Return (x, y) of the center of cell containing provided text 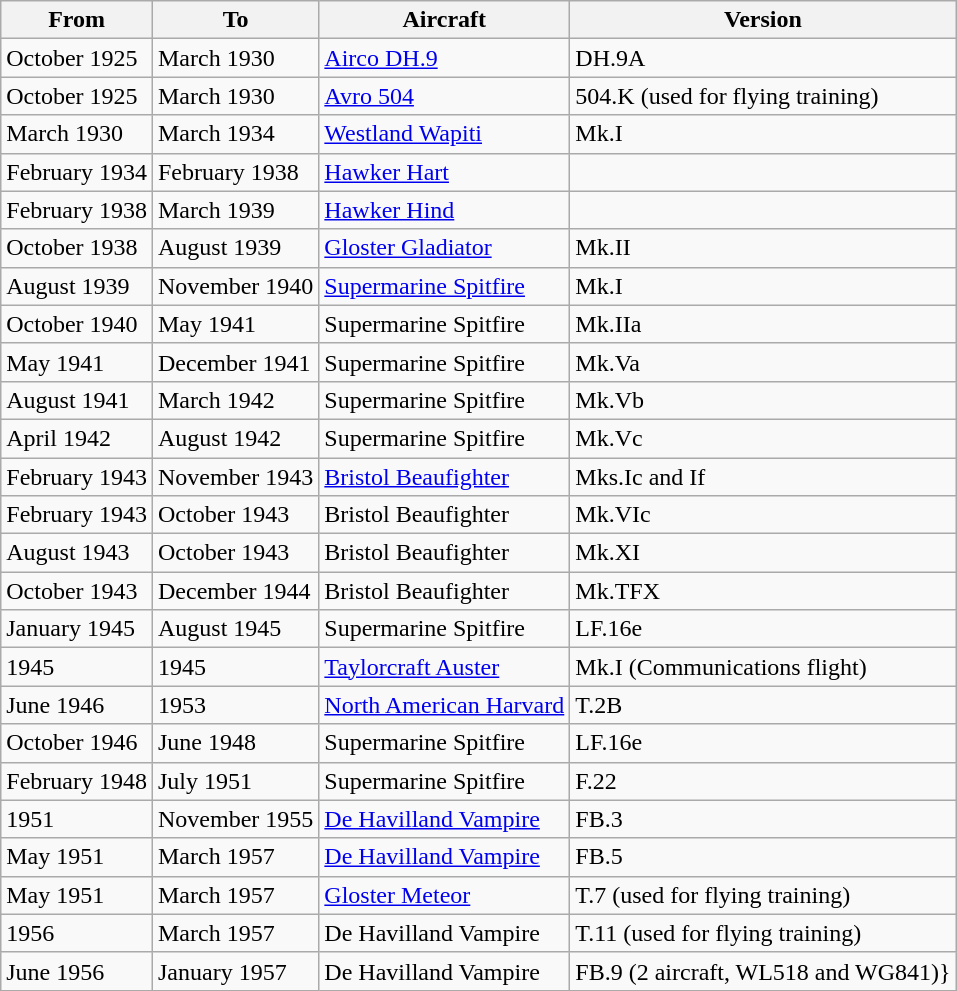
Mk.XI (763, 553)
October 1940 (77, 324)
FB.3 (763, 819)
March 1934 (235, 134)
March 1942 (235, 400)
1953 (235, 705)
504.K (used for flying training) (763, 96)
Mk.VIc (763, 515)
February 1948 (77, 781)
Hawker Hind (444, 210)
Aircraft (444, 20)
1956 (77, 933)
August 1942 (235, 438)
February 1934 (77, 172)
Gloster Meteor (444, 895)
November 1955 (235, 819)
Mk.IIa (763, 324)
T.7 (used for flying training) (763, 895)
October 1938 (77, 248)
Mk.Va (763, 362)
F.22 (763, 781)
Mk.TFX (763, 591)
October 1946 (77, 743)
T.2B (763, 705)
Version (763, 20)
November 1940 (235, 286)
Airco DH.9 (444, 58)
Mk.I (Communications flight) (763, 667)
December 1944 (235, 591)
Westland Wapiti (444, 134)
FB.5 (763, 857)
June 1948 (235, 743)
March 1939 (235, 210)
July 1951 (235, 781)
June 1956 (77, 971)
From (77, 20)
August 1945 (235, 629)
January 1945 (77, 629)
North American Harvard (444, 705)
DH.9A (763, 58)
Mks.Ic and If (763, 477)
Avro 504 (444, 96)
Mk.Vb (763, 400)
December 1941 (235, 362)
August 1941 (77, 400)
Hawker Hart (444, 172)
April 1942 (77, 438)
FB.9 (2 aircraft, WL518 and WG841)} (763, 971)
June 1946 (77, 705)
November 1943 (235, 477)
Gloster Gladiator (444, 248)
August 1943 (77, 553)
T.11 (used for flying training) (763, 933)
January 1957 (235, 971)
To (235, 20)
1951 (77, 819)
Taylorcraft Auster (444, 667)
Mk.II (763, 248)
Mk.Vc (763, 438)
